Search for the cell housing the specified text and yield its (X, Y) center coordinate. 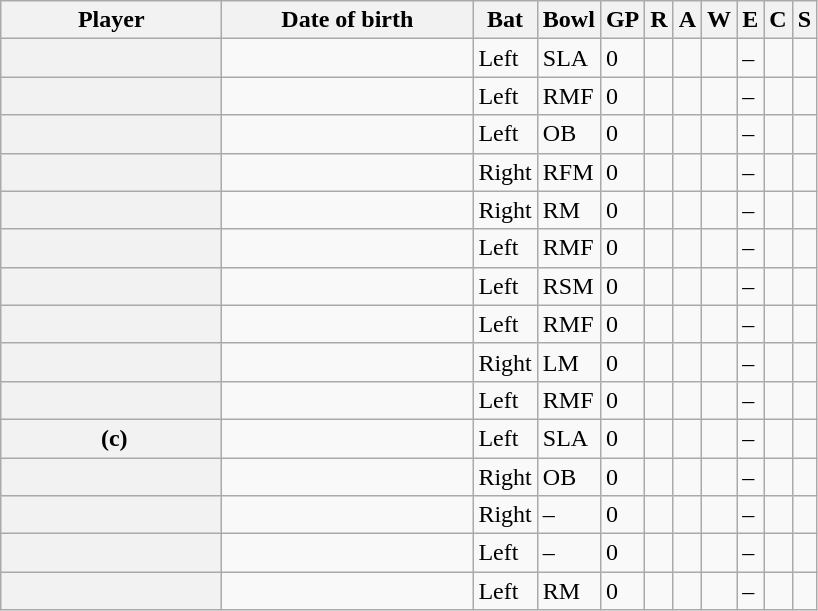
S (804, 20)
Bowl (568, 20)
RFM (568, 172)
(c) (112, 438)
LM (568, 362)
Bat (505, 20)
A (687, 20)
C (778, 20)
Date of birth (348, 20)
GP (622, 20)
RSM (568, 286)
Player (112, 20)
R (659, 20)
E (750, 20)
W (720, 20)
